Capture the cell that displays the provided text and extract its [x, y] central coordinate. 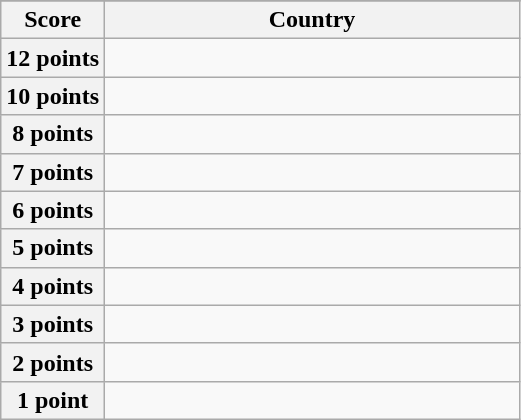
6 points [53, 210]
7 points [53, 172]
Score [53, 20]
3 points [53, 324]
12 points [53, 58]
4 points [53, 286]
8 points [53, 134]
1 point [53, 400]
10 points [53, 96]
5 points [53, 248]
2 points [53, 362]
Country [312, 20]
